Provide the [x, y] coordinate of the cell's center where the given text is located.  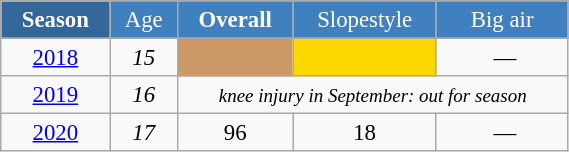
Overall [235, 20]
15 [144, 58]
Season [56, 20]
knee injury in September: out for season [372, 95]
18 [364, 133]
Big air [502, 20]
2020 [56, 133]
96 [235, 133]
2019 [56, 95]
16 [144, 95]
17 [144, 133]
2018 [56, 58]
Slopestyle [364, 20]
Age [144, 20]
